Capture the cell that displays the provided text and extract its (x, y) central coordinate. 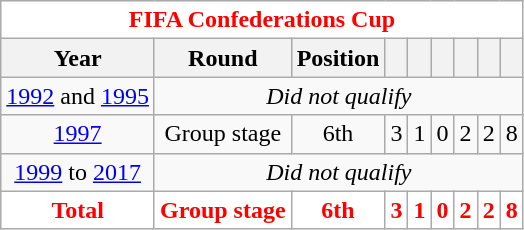
FIFA Confederations Cup (262, 20)
Year (78, 58)
1997 (78, 134)
Round (222, 58)
Total (78, 210)
Position (338, 58)
1992 and 1995 (78, 96)
1999 to 2017 (78, 172)
